Provide the [x, y] coordinate of the cell's center where the given text is located.  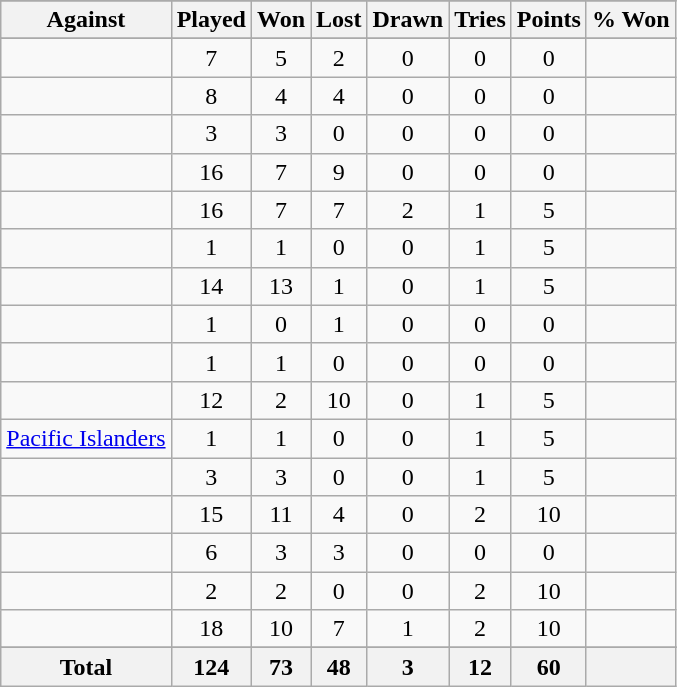
% Won [630, 20]
60 [548, 667]
73 [280, 667]
15 [211, 515]
Total [86, 667]
Against [86, 20]
Lost [339, 20]
13 [280, 286]
Points [548, 20]
9 [339, 172]
Played [211, 20]
8 [211, 96]
6 [211, 553]
14 [211, 286]
18 [211, 629]
48 [339, 667]
11 [280, 515]
124 [211, 667]
Drawn [408, 20]
Tries [480, 20]
Pacific Islanders [86, 438]
Won [280, 20]
